For the text-containing cell, return its midpoint in (X, Y) coordinate format. 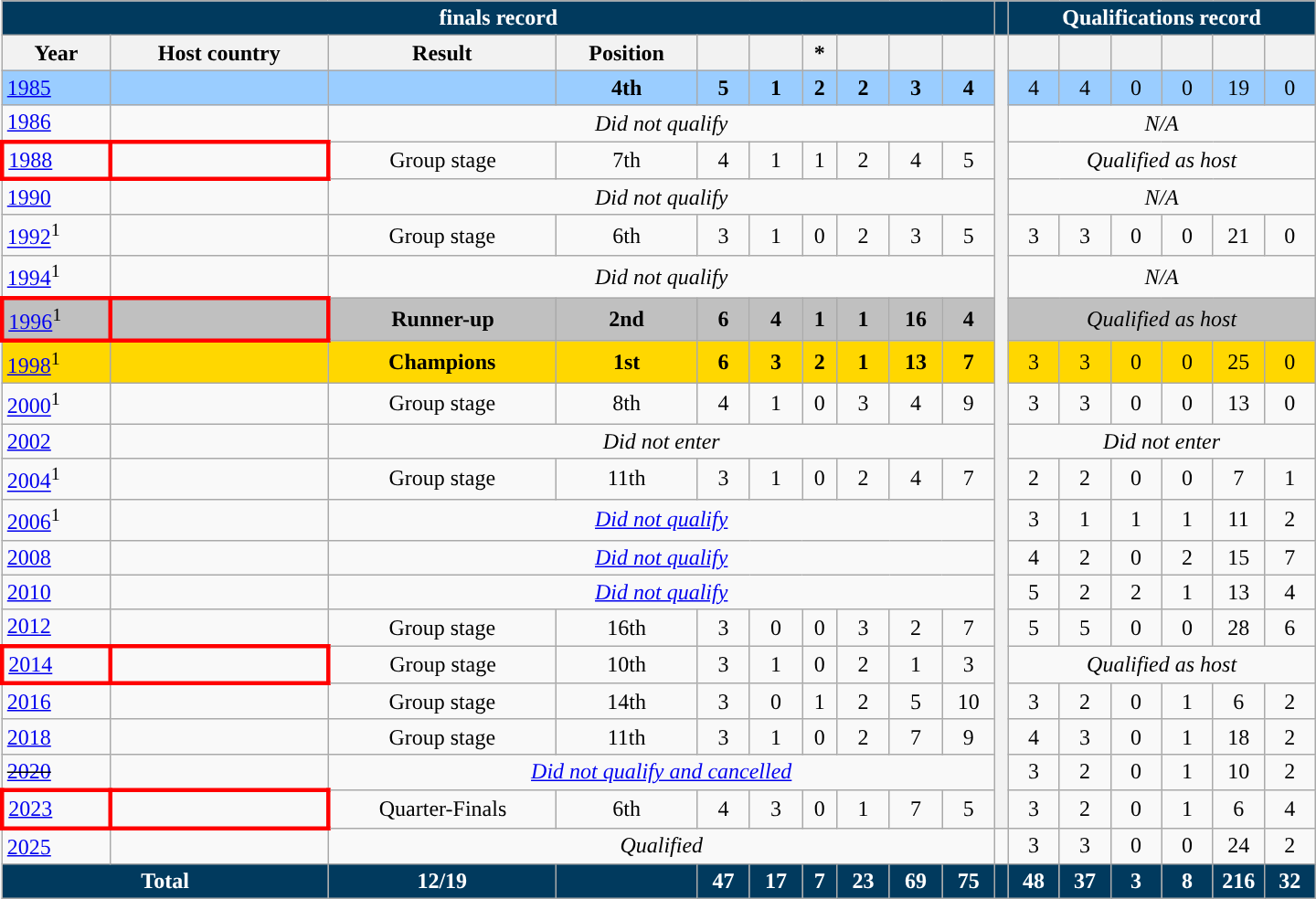
7th (627, 159)
21 (1238, 236)
19921 (56, 236)
Did not qualify and cancelled (662, 772)
2025 (56, 846)
Host country (219, 53)
2nd (627, 320)
1988 (56, 159)
2016 (56, 702)
1986 (56, 123)
19 (1238, 88)
* (820, 53)
19961 (56, 320)
75 (969, 882)
2012 (56, 628)
11 (1238, 521)
10th (627, 665)
47 (724, 882)
1985 (56, 88)
8th (627, 404)
37 (1085, 882)
2010 (56, 592)
4th (627, 88)
Result (442, 53)
Year (56, 53)
16 (916, 320)
2023 (56, 809)
Position (627, 53)
19981 (56, 362)
Quarter-Finals (442, 809)
2008 (56, 557)
19941 (56, 277)
20001 (56, 404)
14th (627, 702)
24 (1238, 846)
20061 (56, 521)
16th (627, 628)
Runner-up (442, 320)
20041 (56, 479)
32 (1289, 882)
1990 (56, 197)
Qualified (662, 846)
28 (1238, 628)
25 (1238, 362)
Champions (442, 362)
Total (164, 882)
23 (864, 882)
69 (916, 882)
18 (1238, 736)
15 (1238, 557)
1st (627, 362)
2020 (56, 772)
48 (1034, 882)
Qualifications record (1162, 18)
2018 (56, 736)
2014 (56, 665)
finals record (498, 18)
12/19 (442, 882)
216 (1238, 882)
2002 (56, 441)
8 (1187, 882)
17 (776, 882)
